From the cell containing the given text, extract its center point as (X, Y) coordinate. 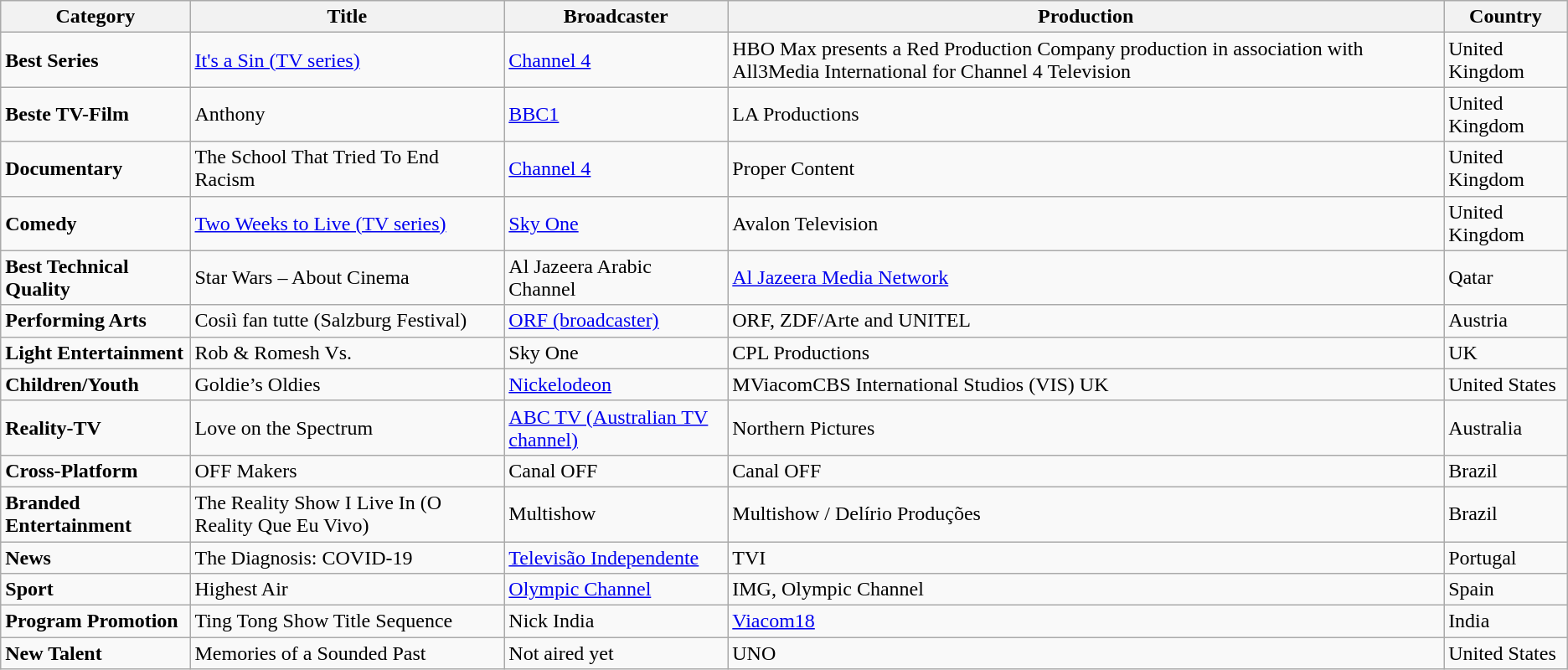
Anthony (347, 114)
Children/Youth (95, 384)
The Reality Show I Live In (O Reality Que Eu Vivo) (347, 514)
Not aired yet (616, 653)
Light Entertainment (95, 353)
Austria (1506, 321)
Beste TV-Film (95, 114)
Performing Arts (95, 321)
Documentary (95, 169)
Viacom18 (1086, 621)
Qatar (1506, 278)
Memories of a Sounded Past (347, 653)
Goldie’s Oldies (347, 384)
Sport (95, 590)
Multishow (616, 514)
Portugal (1506, 557)
India (1506, 621)
Highest Air (347, 590)
Spain (1506, 590)
Cosiì fan tutte (Salzburg Festival) (347, 321)
Ting Tong Show Title Sequence (347, 621)
Cross-Platform (95, 471)
Olympic Channel (616, 590)
UK (1506, 353)
Al Jazeera Media Network (1086, 278)
Love on the Spectrum (347, 427)
ORF (broadcaster) (616, 321)
Best Technical Quality (95, 278)
Category (95, 17)
Country (1506, 17)
Australia (1506, 427)
The School That Tried To End Racism (347, 169)
Title (347, 17)
IMG, Olympic Channel (1086, 590)
The Diagnosis: COVID-19 (347, 557)
Nick India (616, 621)
Comedy (95, 223)
Nickelodeon (616, 384)
MViacomCBS International Studios (VIS) UK (1086, 384)
It's a Sin (TV series) (347, 60)
Star Wars – About Cinema (347, 278)
BBC1 (616, 114)
Al Jazeera Arabic Channel (616, 278)
Northern Pictures (1086, 427)
HBO Max presents a Red Production Company production in association with All3Media International for Channel 4 Television (1086, 60)
Televisão Independente (616, 557)
Two Weeks to Live (TV series) (347, 223)
Proper Content (1086, 169)
Avalon Television (1086, 223)
LA Productions (1086, 114)
ORF, ZDF/Arte and UNITEL (1086, 321)
Production (1086, 17)
Branded Entertainment (95, 514)
Best Series (95, 60)
New Talent (95, 653)
UNO (1086, 653)
Reality-TV (95, 427)
TVI (1086, 557)
Broadcaster (616, 17)
CPL Productions (1086, 353)
Rob & Romesh Vs. (347, 353)
Program Promotion (95, 621)
ABC TV (Australian TV channel) (616, 427)
OFF Makers (347, 471)
Multishow / Delírio Produções (1086, 514)
News (95, 557)
